Determine the (x, y) coordinate at the center of the cell enclosing the given text.  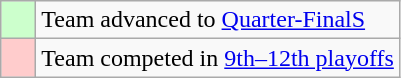
Team advanced to Quarter-FinalS (218, 20)
Team competed in 9th–12th playoffs (218, 58)
